Scan for the cell matching the given text and deliver its [X, Y] coordinate at center. 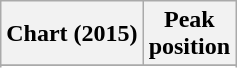
Peak position [189, 34]
Chart (2015) [72, 34]
